Return (x, y) of the center of cell containing provided text 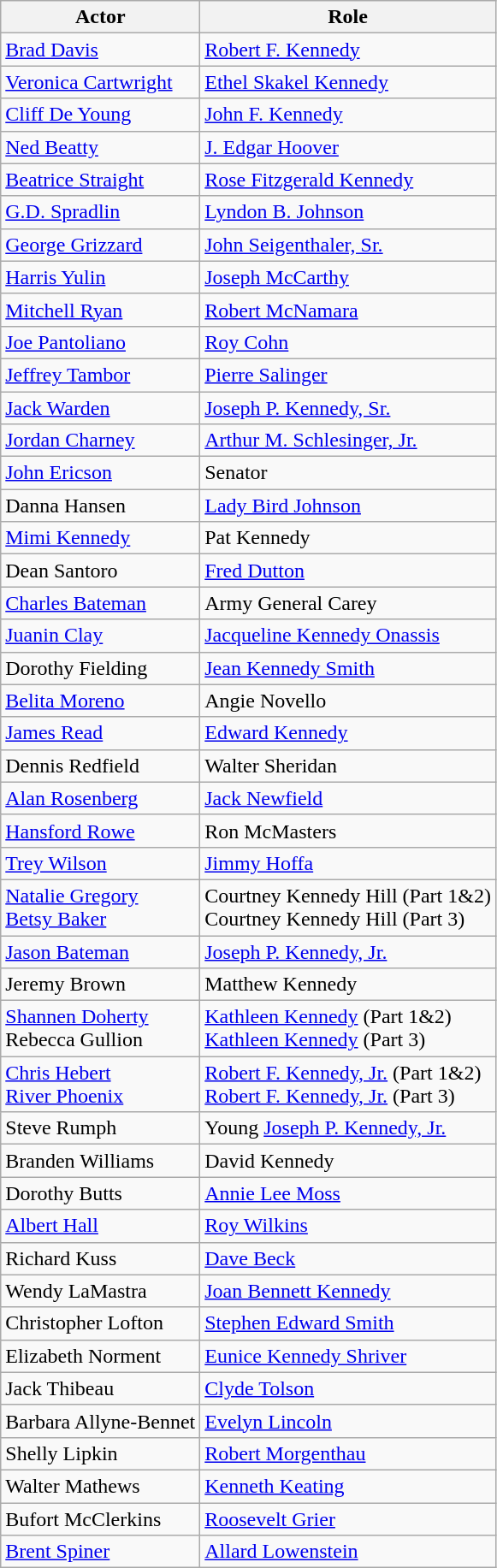
John Ericson (101, 473)
Jordan Charney (101, 441)
Jack Warden (101, 408)
G.D. Spradlin (101, 212)
Joseph P. Kennedy, Jr. (348, 952)
Juanin Clay (101, 636)
Ethel Skakel Kennedy (348, 82)
Joan Bennett Kennedy (348, 1291)
Allard Lowenstein (348, 1552)
Walter Mathews (101, 1486)
Beatrice Straight (101, 180)
Chris HebertRiver Phoenix (101, 1085)
Jean Kennedy Smith (348, 668)
Ron McMasters (348, 831)
Bufort McClerkins (101, 1518)
Joe Pantoliano (101, 342)
Hansford Rowe (101, 831)
Robert McNamara (348, 310)
Mimi Kennedy (101, 538)
Jimmy Hoffa (348, 863)
Kenneth Keating (348, 1486)
Roosevelt Grier (348, 1518)
Dennis Redfield (101, 766)
Young Joseph P. Kennedy, Jr. (348, 1128)
Robert F. Kennedy (348, 50)
Albert Hall (101, 1226)
Clyde Tolson (348, 1388)
Jeffrey Tambor (101, 375)
Joseph P. Kennedy, Sr. (348, 408)
Dorothy Fielding (101, 668)
Senator (348, 473)
Stephen Edward Smith (348, 1323)
J. Edgar Hoover (348, 147)
Joseph McCarthy (348, 277)
Natalie GregoryBetsy Baker (101, 907)
Dean Santoro (101, 571)
Steve Rumph (101, 1128)
Role (348, 17)
Robert Morgenthau (348, 1453)
James Read (101, 733)
Fred Dutton (348, 571)
Rose Fitzgerald Kennedy (348, 180)
Mitchell Ryan (101, 310)
Trey Wilson (101, 863)
Shannen DohertyRebecca Gullion (101, 1028)
Jason Bateman (101, 952)
Matthew Kennedy (348, 985)
Actor (101, 17)
Walter Sheridan (348, 766)
Dave Beck (348, 1258)
Branden Williams (101, 1161)
Army General Carey (348, 603)
Dorothy Butts (101, 1193)
Veronica Cartwright (101, 82)
George Grizzard (101, 245)
Kathleen Kennedy (Part 1&2)Kathleen Kennedy (Part 3) (348, 1028)
Richard Kuss (101, 1258)
Jack Thibeau (101, 1388)
Evelyn Lincoln (348, 1421)
Angie Novello (348, 701)
Jack Newfield (348, 798)
Annie Lee Moss (348, 1193)
Brent Spiner (101, 1552)
Ned Beatty (101, 147)
Jeremy Brown (101, 985)
Arthur M. Schlesinger, Jr. (348, 441)
Edward Kennedy (348, 733)
Wendy LaMastra (101, 1291)
Jacqueline Kennedy Onassis (348, 636)
Pierre Salinger (348, 375)
Eunice Kennedy Shriver (348, 1356)
Lyndon B. Johnson (348, 212)
Danna Hansen (101, 506)
David Kennedy (348, 1161)
Elizabeth Norment (101, 1356)
Harris Yulin (101, 277)
Roy Cohn (348, 342)
Cliff De Young (101, 115)
Roy Wilkins (348, 1226)
Shelly Lipkin (101, 1453)
Christopher Lofton (101, 1323)
Pat Kennedy (348, 538)
Alan Rosenberg (101, 798)
Brad Davis (101, 50)
Charles Bateman (101, 603)
Courtney Kennedy Hill (Part 1&2)Courtney Kennedy Hill (Part 3) (348, 907)
Barbara Allyne-Bennet (101, 1421)
John Seigenthaler, Sr. (348, 245)
John F. Kennedy (348, 115)
Belita Moreno (101, 701)
Lady Bird Johnson (348, 506)
Robert F. Kennedy, Jr. (Part 1&2)Robert F. Kennedy, Jr. (Part 3) (348, 1085)
